Determine the [x, y] coordinate at the center of the cell enclosing the given text.  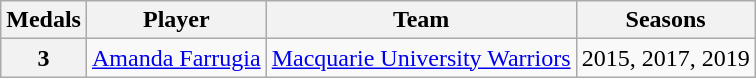
Player [176, 20]
Macquarie University Warriors [421, 58]
3 [44, 58]
Amanda Farrugia [176, 58]
Medals [44, 20]
2015, 2017, 2019 [666, 58]
Seasons [666, 20]
Team [421, 20]
